Capture the cell that displays the provided text and extract its [x, y] central coordinate. 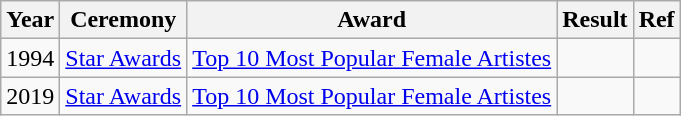
1994 [30, 58]
Ref [656, 20]
Year [30, 20]
2019 [30, 96]
Award [372, 20]
Ceremony [124, 20]
Result [595, 20]
